Find where the given text appears and provide that cell's center as (X, Y) coordinate. 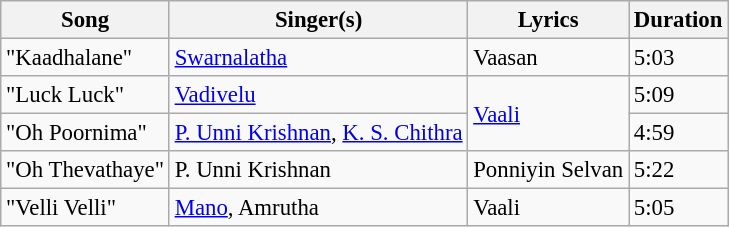
"Oh Poornima" (86, 133)
Vadivelu (318, 95)
5:09 (678, 95)
P. Unni Krishnan (318, 170)
P. Unni Krishnan, K. S. Chithra (318, 133)
5:22 (678, 170)
5:03 (678, 58)
"Kaadhalane" (86, 58)
Mano, Amrutha (318, 208)
5:05 (678, 208)
4:59 (678, 133)
Vaasan (548, 58)
Swarnalatha (318, 58)
Ponniyin Selvan (548, 170)
"Velli Velli" (86, 208)
"Luck Luck" (86, 95)
Duration (678, 20)
Song (86, 20)
Singer(s) (318, 20)
"Oh Thevathaye" (86, 170)
Lyrics (548, 20)
